Pinpoint the cell where the given text exists, returning its (X, Y) midpoint coordinate. 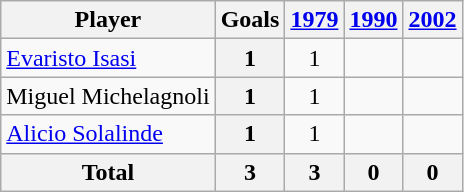
1990 (374, 20)
Total (108, 172)
Player (108, 20)
Alicio Solalinde (108, 134)
2002 (432, 20)
1979 (314, 20)
Evaristo Isasi (108, 58)
Miguel Michelagnoli (108, 96)
Goals (250, 20)
